Find where the given text appears and provide that cell's center as (x, y) coordinate. 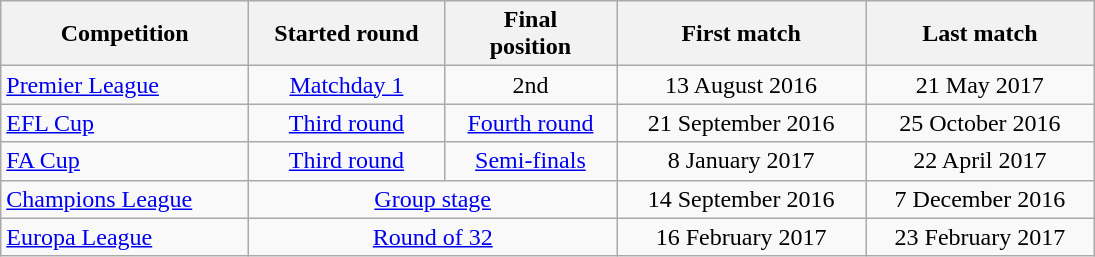
22 April 2017 (980, 161)
Group stage (433, 199)
Semi-finals (530, 161)
25 October 2016 (980, 123)
FA Cup (125, 161)
Fourth round (530, 123)
23 February 2017 (980, 237)
13 August 2016 (742, 85)
Champions League (125, 199)
Started round (346, 34)
21 September 2016 (742, 123)
Round of 32 (433, 237)
7 December 2016 (980, 199)
16 February 2017 (742, 237)
2nd (530, 85)
Europa League (125, 237)
8 January 2017 (742, 161)
Last match (980, 34)
14 September 2016 (742, 199)
Premier League (125, 85)
EFL Cup (125, 123)
Final position (530, 34)
Matchday 1 (346, 85)
21 May 2017 (980, 85)
Competition (125, 34)
First match (742, 34)
